Provide the (X, Y) coordinate of the cell's center where the given text is located.  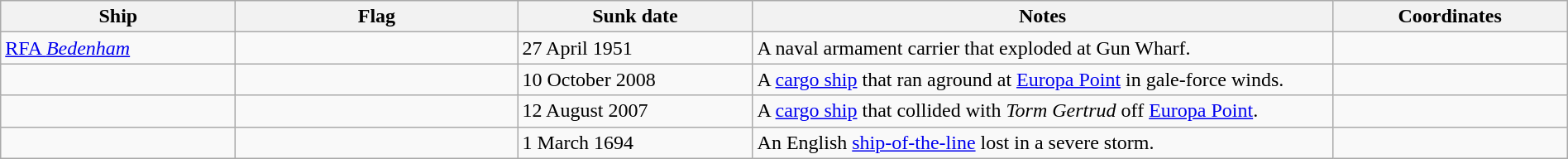
12 August 2007 (635, 111)
1 March 1694 (635, 142)
Sunk date (635, 17)
10 October 2008 (635, 79)
A cargo ship that collided with Torm Gertrud off Europa Point. (1042, 111)
27 April 1951 (635, 48)
Coordinates (1450, 17)
Notes (1042, 17)
Flag (377, 17)
RFA Bedenham (118, 48)
A naval armament carrier that exploded at Gun Wharf. (1042, 48)
A cargo ship that ran aground at Europa Point in gale-force winds. (1042, 79)
An English ship-of-the-line lost in a severe storm. (1042, 142)
Ship (118, 17)
